Find where the given text appears and provide that cell's center as (X, Y) coordinate. 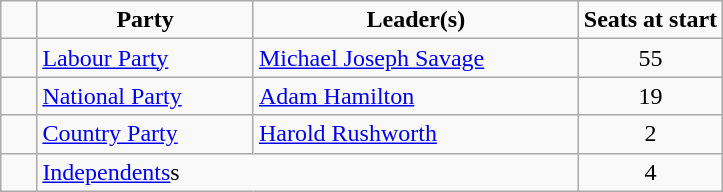
55 (650, 58)
2 (650, 134)
Labour Party (146, 58)
19 (650, 96)
Adam Hamilton (416, 96)
Michael Joseph Savage (416, 58)
Party (146, 20)
Leader(s) (416, 20)
Seats at start (650, 20)
Independentss (308, 172)
Country Party (146, 134)
Harold Rushworth (416, 134)
National Party (146, 96)
4 (650, 172)
